Determine the (x, y) coordinate at the center of the cell enclosing the given text.  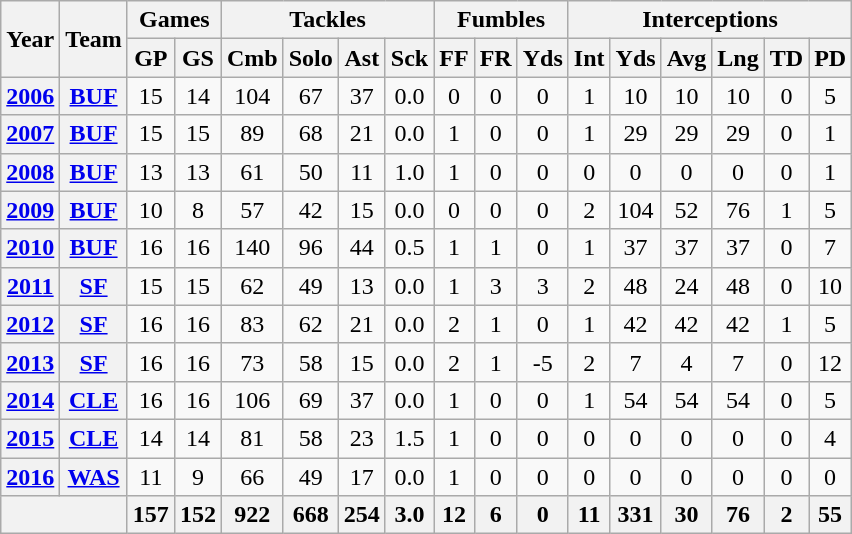
106 (252, 400)
2010 (30, 248)
Ast (362, 58)
Interceptions (710, 20)
81 (252, 438)
152 (198, 515)
69 (310, 400)
PD (830, 58)
73 (252, 362)
Tackles (327, 20)
2009 (30, 210)
922 (252, 515)
2014 (30, 400)
Cmb (252, 58)
Solo (310, 58)
1.5 (409, 438)
668 (310, 515)
140 (252, 248)
23 (362, 438)
83 (252, 324)
FF (454, 58)
2011 (30, 286)
1.0 (409, 172)
Fumbles (502, 20)
Sck (409, 58)
30 (686, 515)
17 (362, 477)
50 (310, 172)
68 (310, 134)
FR (496, 58)
WAS (94, 477)
2006 (30, 96)
6 (496, 515)
57 (252, 210)
55 (830, 515)
2008 (30, 172)
8 (198, 210)
Year (30, 39)
52 (686, 210)
2013 (30, 362)
GS (198, 58)
Avg (686, 58)
61 (252, 172)
157 (150, 515)
Games (174, 20)
254 (362, 515)
89 (252, 134)
2007 (30, 134)
Lng (738, 58)
Int (589, 58)
9 (198, 477)
TD (786, 58)
3.0 (409, 515)
331 (636, 515)
2015 (30, 438)
0.5 (409, 248)
96 (310, 248)
2016 (30, 477)
Team (94, 39)
66 (252, 477)
67 (310, 96)
2012 (30, 324)
24 (686, 286)
GP (150, 58)
-5 (542, 362)
44 (362, 248)
